Detect which cell encompasses the target text, then output its [X, Y] center coordinate. 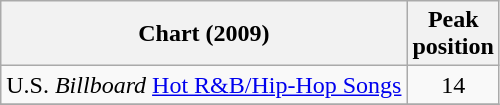
Peakposition [453, 34]
14 [453, 85]
U.S. Billboard Hot R&B/Hip-Hop Songs [204, 85]
Chart (2009) [204, 34]
